Scan for the cell matching the given text and deliver its (X, Y) coordinate at center. 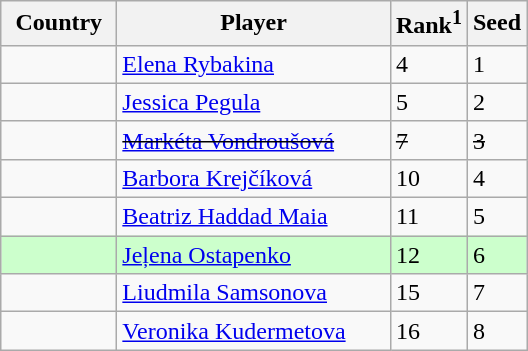
15 (428, 293)
Country (59, 24)
Veronika Kudermetova (254, 331)
1 (496, 64)
Elena Rybakina (254, 64)
6 (496, 255)
Beatriz Haddad Maia (254, 217)
Rank1 (428, 24)
Barbora Krejčíková (254, 178)
10 (428, 178)
16 (428, 331)
12 (428, 255)
Jessica Pegula (254, 102)
3 (496, 140)
Jeļena Ostapenko (254, 255)
Player (254, 24)
Seed (496, 24)
2 (496, 102)
8 (496, 331)
Liudmila Samsonova (254, 293)
11 (428, 217)
Markéta Vondroušová (254, 140)
